Pinpoint the cell where the given text exists, returning its (x, y) midpoint coordinate. 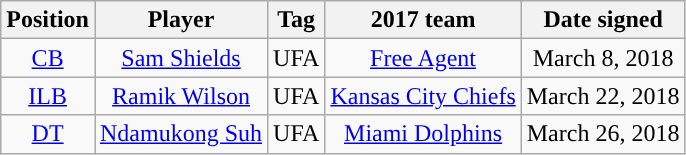
March 26, 2018 (603, 134)
Player (180, 20)
DT (48, 134)
ILB (48, 96)
CB (48, 58)
March 8, 2018 (603, 58)
Ndamukong Suh (180, 134)
Tag (296, 20)
Date signed (603, 20)
Miami Dolphins (423, 134)
2017 team (423, 20)
Position (48, 20)
Free Agent (423, 58)
March 22, 2018 (603, 96)
Sam Shields (180, 58)
Ramik Wilson (180, 96)
Kansas City Chiefs (423, 96)
